Capture the cell that displays the provided text and extract its [x, y] central coordinate. 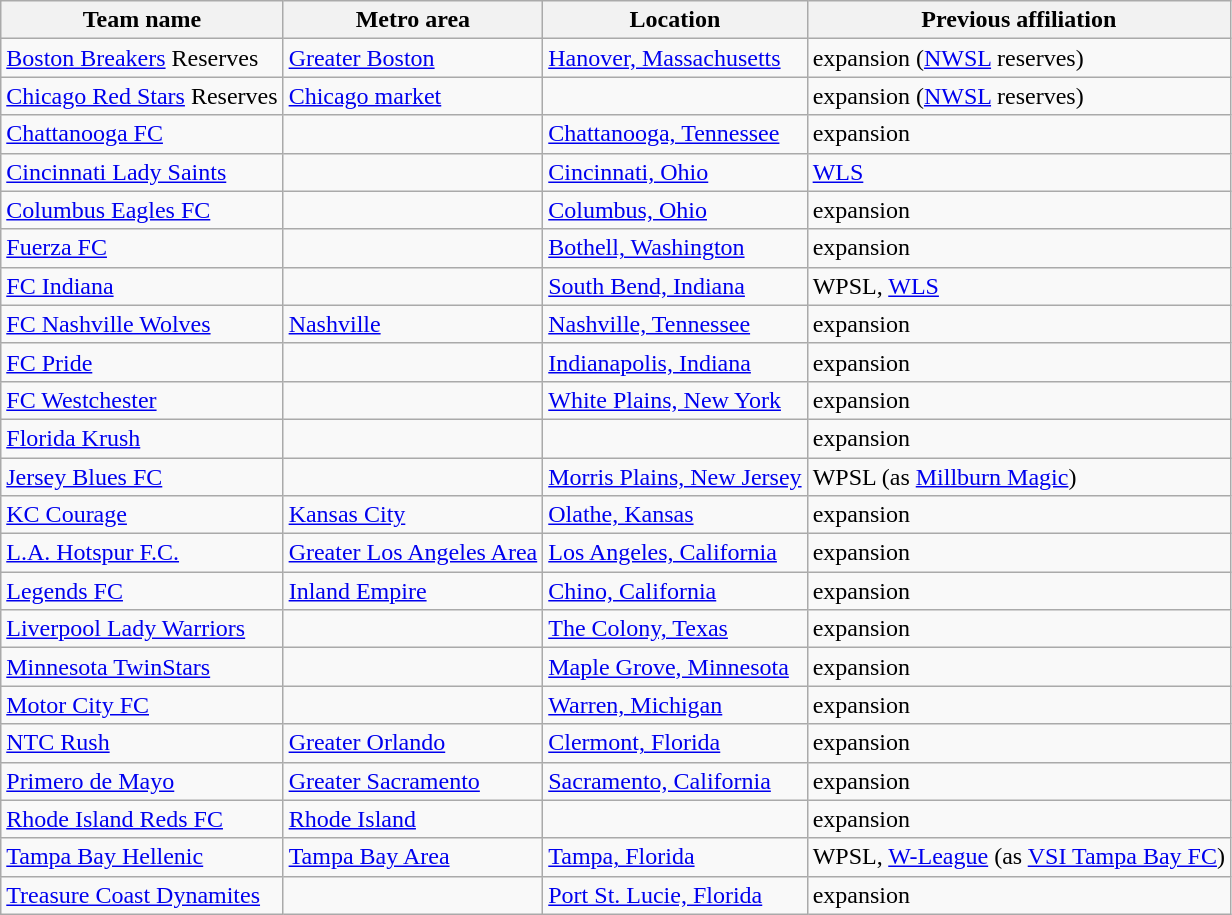
Location [675, 20]
South Bend, Indiana [675, 286]
Florida Krush [142, 438]
Chicago Red Stars Reserves [142, 96]
The Colony, Texas [675, 629]
Columbus Eagles FC [142, 210]
Kansas City [413, 515]
Inland Empire [413, 591]
Morris Plains, New Jersey [675, 477]
L.A. Hotspur F.C. [142, 553]
FC Nashville Wolves [142, 324]
Cincinnati Lady Saints [142, 172]
Minnesota TwinStars [142, 667]
Metro area [413, 20]
FC Indiana [142, 286]
Warren, Michigan [675, 705]
Indianapolis, Indiana [675, 362]
Nashville [413, 324]
Maple Grove, Minnesota [675, 667]
Boston Breakers Reserves [142, 58]
Motor City FC [142, 705]
Tampa, Florida [675, 857]
Chicago market [413, 96]
Chino, California [675, 591]
WPSL (as Millburn Magic) [1018, 477]
Los Angeles, California [675, 553]
Bothell, Washington [675, 248]
FC Westchester [142, 400]
Chattanooga, Tennessee [675, 134]
Previous affiliation [1018, 20]
NTC Rush [142, 743]
FC Pride [142, 362]
WPSL, W-League (as VSI Tampa Bay FC) [1018, 857]
Greater Boston [413, 58]
Port St. Lucie, Florida [675, 895]
Fuerza FC [142, 248]
Legends FC [142, 591]
Clermont, Florida [675, 743]
Nashville, Tennessee [675, 324]
Rhode Island [413, 819]
Rhode Island Reds FC [142, 819]
Treasure Coast Dynamites [142, 895]
White Plains, New York [675, 400]
Sacramento, California [675, 781]
Tampa Bay Hellenic [142, 857]
WPSL, WLS [1018, 286]
Greater Sacramento [413, 781]
Olathe, Kansas [675, 515]
Tampa Bay Area [413, 857]
Liverpool Lady Warriors [142, 629]
Cincinnati, Ohio [675, 172]
WLS [1018, 172]
Chattanooga FC [142, 134]
Columbus, Ohio [675, 210]
KC Courage [142, 515]
Greater Orlando [413, 743]
Jersey Blues FC [142, 477]
Team name [142, 20]
Hanover, Massachusetts [675, 58]
Greater Los Angeles Area [413, 553]
Primero de Mayo [142, 781]
